Output the [X, Y] coordinate of the center of the cell containing the given text.  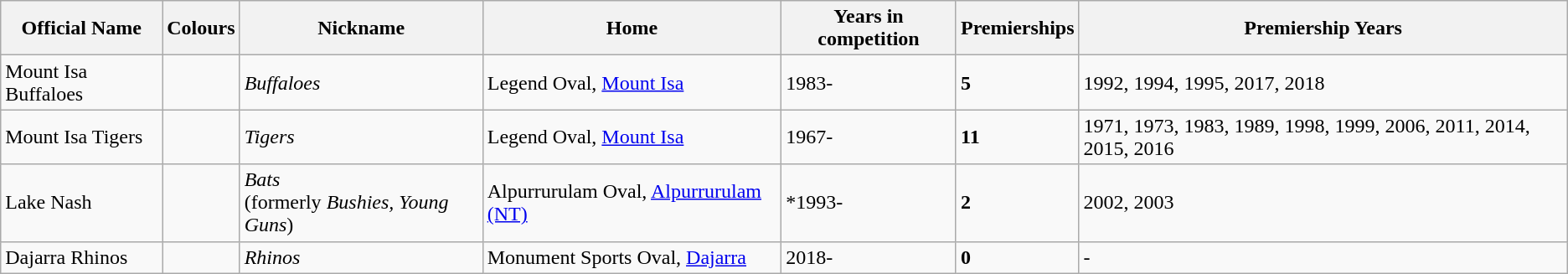
1971, 1973, 1983, 1989, 1998, 1999, 2006, 2011, 2014, 2015, 2016 [1323, 137]
Alpurrurulam Oval, Alpurrurulam (NT) [632, 203]
Colours [201, 28]
Rhinos [361, 257]
Home [632, 28]
Premiership Years [1323, 28]
- [1323, 257]
Years in competition [869, 28]
Dajarra Rhinos [82, 257]
Tigers [361, 137]
Official Name [82, 28]
Monument Sports Oval, Dajarra [632, 257]
*1993- [869, 203]
1983- [869, 82]
1967- [869, 137]
Mount Isa Buffaloes [82, 82]
2002, 2003 [1323, 203]
2018- [869, 257]
2 [1017, 203]
Bats(formerly Bushies, Young Guns) [361, 203]
5 [1017, 82]
Nickname [361, 28]
0 [1017, 257]
Lake Nash [82, 203]
Buffaloes [361, 82]
Premierships [1017, 28]
11 [1017, 137]
1992, 1994, 1995, 2017, 2018 [1323, 82]
Mount Isa Tigers [82, 137]
